Determine the [x, y] coordinate at the center of the cell enclosing the given text.  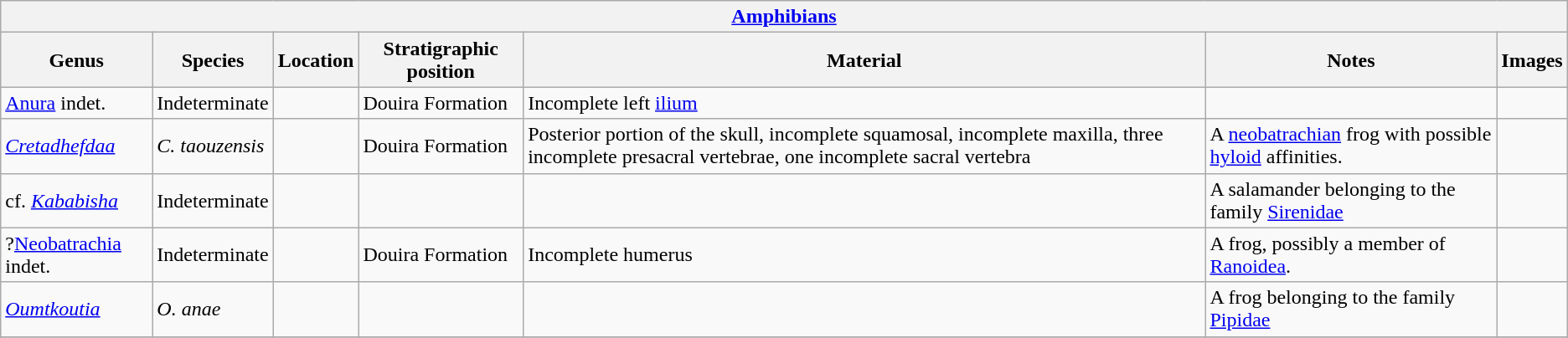
Images [1532, 60]
Incomplete left ilium [864, 103]
Posterior portion of the skull, incomplete squamosal, incomplete maxilla, three incomplete presacral vertebrae, one incomplete sacral vertebra [864, 146]
Material [864, 60]
Anura indet. [77, 103]
O. anae [213, 310]
Notes [1351, 60]
A frog belonging to the family Pipidae [1351, 310]
A neobatrachian frog with possible hyloid affinities. [1351, 146]
A frog, possibly a member of Ranoidea. [1351, 254]
?Neobatrachia indet. [77, 254]
A salamander belonging to the family Sirenidae [1351, 201]
cf. Kababisha [77, 201]
Location [316, 60]
Species [213, 60]
Genus [77, 60]
Oumtkoutia [77, 310]
Incomplete humerus [864, 254]
Amphibians [784, 17]
Stratigraphic position [441, 60]
Cretadhefdaa [77, 146]
C. taouzensis [213, 146]
